Return (x, y) of the center of cell containing provided text 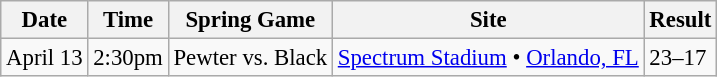
Spring Game (250, 20)
Spectrum Stadium • Orlando, FL (488, 58)
Result (680, 20)
2:30pm (128, 58)
Site (488, 20)
April 13 (44, 58)
Pewter vs. Black (250, 58)
Time (128, 20)
23–17 (680, 58)
Date (44, 20)
